Determine the (X, Y) coordinate at the center of the cell enclosing the given text.  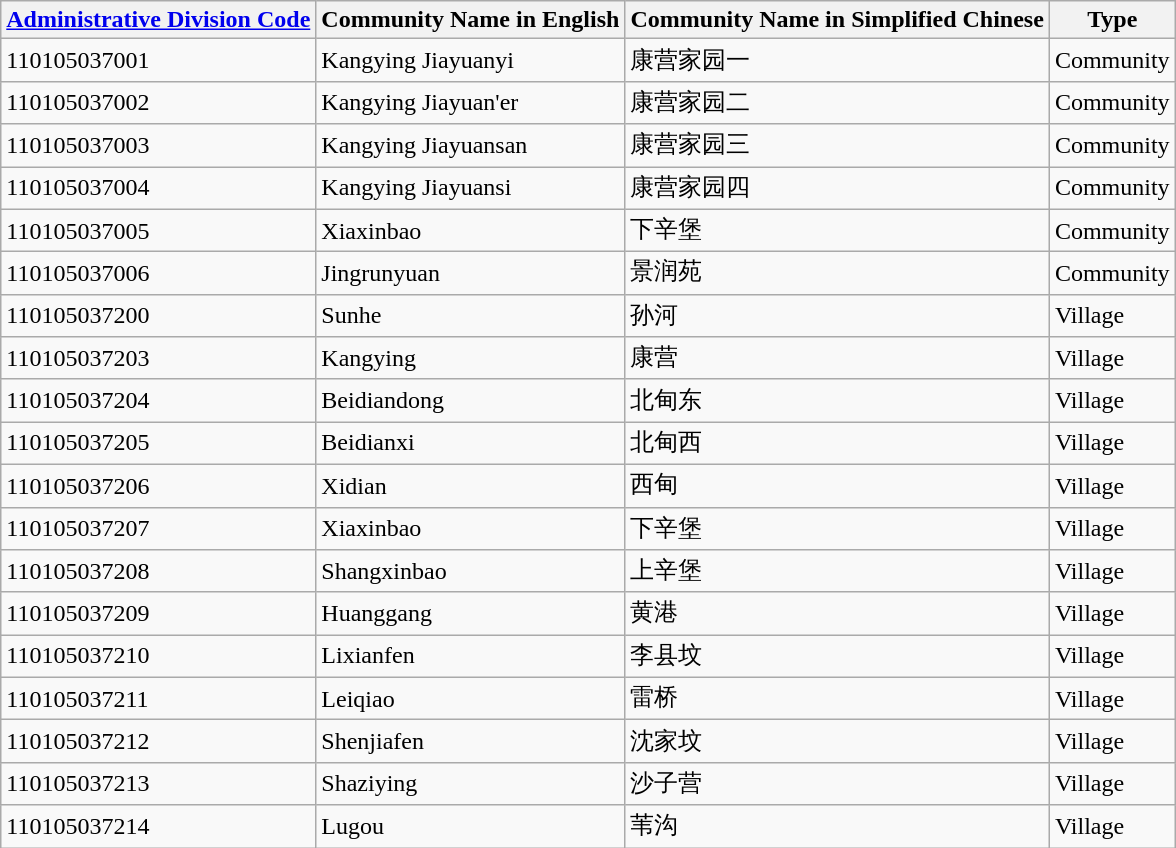
110105037210 (158, 656)
Community Name in Simplified Chinese (837, 20)
110105037002 (158, 102)
Beidiandong (470, 400)
康营家园二 (837, 102)
沈家坟 (837, 742)
Leiqiao (470, 698)
Shangxinbao (470, 572)
Kangying Jiayuansan (470, 146)
Administrative Division Code (158, 20)
Kangying Jiayuan'er (470, 102)
110105037205 (158, 444)
康营 (837, 358)
110105037207 (158, 528)
110105037214 (158, 826)
北甸东 (837, 400)
沙子营 (837, 784)
西甸 (837, 486)
黄港 (837, 614)
110105037203 (158, 358)
Kangying Jiayuanyi (470, 60)
上辛堡 (837, 572)
110105037204 (158, 400)
Xidian (470, 486)
雷桥 (837, 698)
李县坟 (837, 656)
Sunhe (470, 316)
Shenjiafen (470, 742)
Shaziying (470, 784)
孙河 (837, 316)
Lixianfen (470, 656)
Huanggang (470, 614)
110105037212 (158, 742)
Kangying (470, 358)
110105037209 (158, 614)
Beidianxi (470, 444)
110105037200 (158, 316)
110105037006 (158, 274)
Community Name in English (470, 20)
北甸西 (837, 444)
康营家园一 (837, 60)
110105037213 (158, 784)
Kangying Jiayuansi (470, 188)
110105037206 (158, 486)
110105037003 (158, 146)
110105037208 (158, 572)
Type (1112, 20)
110105037211 (158, 698)
110105037004 (158, 188)
110105037005 (158, 230)
Jingrunyuan (470, 274)
康营家园四 (837, 188)
苇沟 (837, 826)
Lugou (470, 826)
康营家园三 (837, 146)
景润苑 (837, 274)
110105037001 (158, 60)
